Capture the cell that displays the provided text and extract its [x, y] central coordinate. 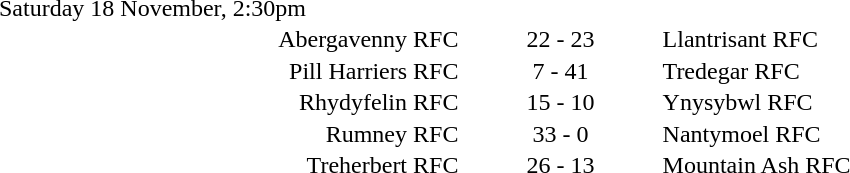
22 - 23 [560, 39]
33 - 0 [560, 134]
7 - 41 [560, 71]
15 - 10 [560, 103]
